Search for the cell housing the specified text and yield its [x, y] center coordinate. 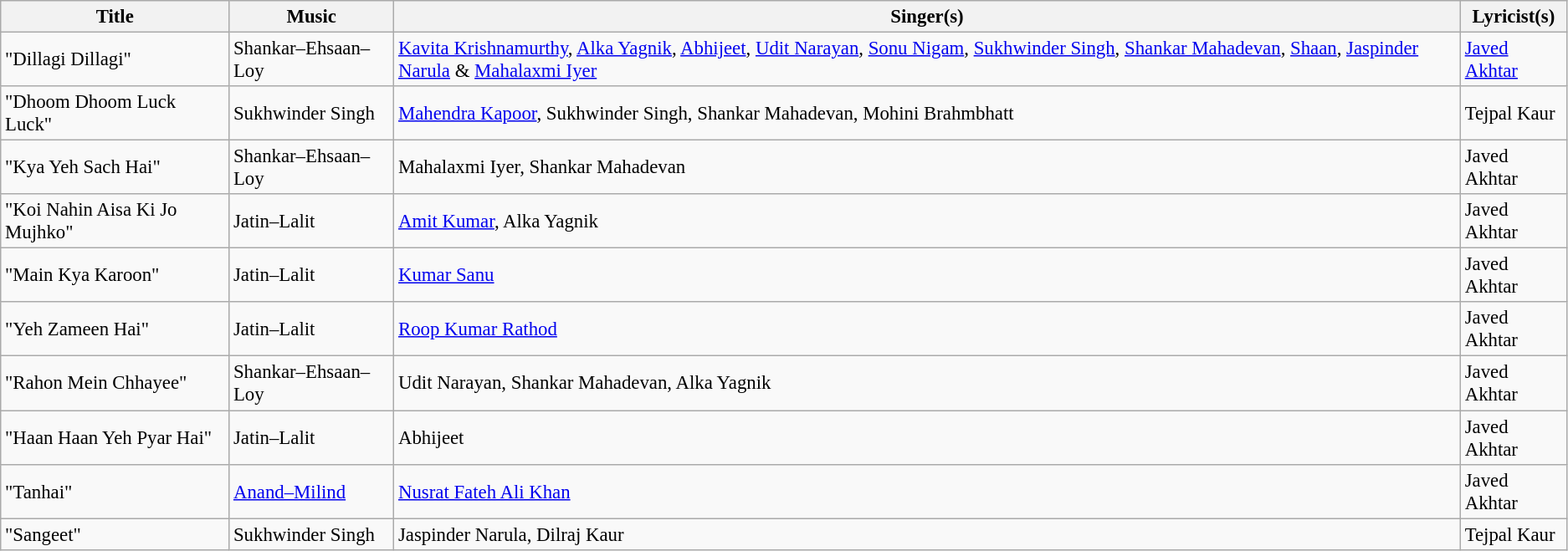
Kavita Krishnamurthy, Alka Yagnik, Abhijeet, Udit Narayan, Sonu Nigam, Sukhwinder Singh, Shankar Mahadevan, Shaan, Jaspinder Narula & Mahalaxmi Iyer [927, 60]
Amit Kumar, Alka Yagnik [927, 221]
Udit Narayan, Shankar Mahadevan, Alka Yagnik [927, 383]
Mahendra Kapoor, Sukhwinder Singh, Shankar Mahadevan, Mohini Brahmbhatt [927, 114]
"Dhoom Dhoom Luck Luck" [115, 114]
"Koi Nahin Aisa Ki Jo Mujhko" [115, 221]
Title [115, 17]
Abhijeet [927, 438]
"Sangeet" [115, 534]
Music [311, 17]
"Kya Yeh Sach Hai" [115, 167]
"Haan Haan Yeh Pyar Hai" [115, 438]
Singer(s) [927, 17]
Kumar Sanu [927, 276]
Lyricist(s) [1513, 17]
"Tanhai" [115, 492]
Roop Kumar Rathod [927, 329]
Nusrat Fateh Ali Khan [927, 492]
"Yeh Zameen Hai" [115, 329]
"Rahon Mein Chhayee" [115, 383]
Anand–Milind [311, 492]
"Dillagi Dillagi" [115, 60]
Mahalaxmi Iyer, Shankar Mahadevan [927, 167]
"Main Kya Karoon" [115, 276]
Jaspinder Narula, Dilraj Kaur [927, 534]
